For the text-containing cell, return its midpoint in [X, Y] coordinate format. 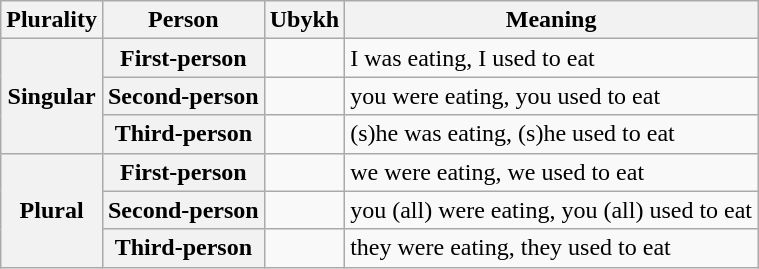
Person [183, 20]
Plural [52, 210]
Singular [52, 96]
Plurality [52, 20]
Ubykh [304, 20]
Meaning [552, 20]
we were eating, we used to eat [552, 172]
they were eating, they used to eat [552, 248]
you (all) were eating, you (all) used to eat [552, 210]
(s)he was eating, (s)he used to eat [552, 134]
you were eating, you used to eat [552, 96]
I was eating, I used to eat [552, 58]
